From the cell containing the given text, extract its center point as [X, Y] coordinate. 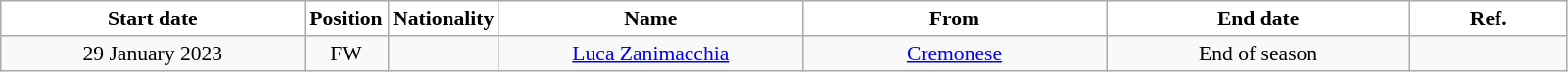
Ref. [1489, 18]
Name [650, 18]
FW [347, 54]
29 January 2023 [153, 54]
Position [347, 18]
End date [1259, 18]
End of season [1259, 54]
Cremonese [954, 54]
Nationality [443, 18]
Start date [153, 18]
Luca Zanimacchia [650, 54]
From [954, 18]
